Pinpoint the cell where the given text exists, returning its [x, y] midpoint coordinate. 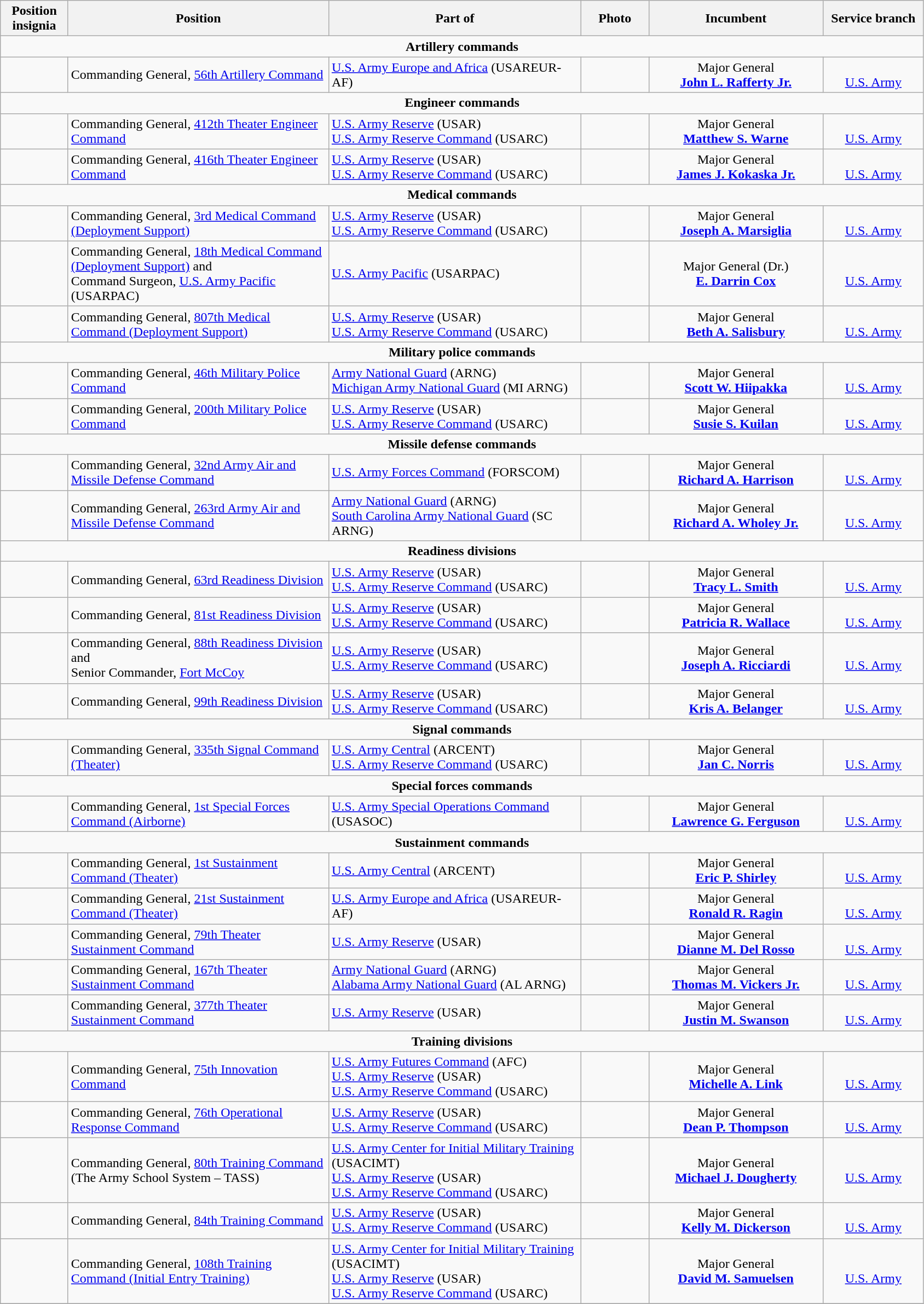
Commanding General, 1st Special Forces Command (Airborne) [198, 813]
Photo [615, 19]
Major GeneralDean P. Thompson [736, 1120]
Incumbent [736, 19]
Commanding General, 3rd Medical Command (Deployment Support) [198, 223]
Position [198, 19]
Army National Guard (ARNG) South Carolina Army National Guard (SC ARNG) [454, 516]
Major GeneralSusie S. Kuilan [736, 416]
Major GeneralBeth A. Salisbury [736, 324]
Major GeneralJan C. Norris [736, 758]
Major GeneralMatthew S. Warne [736, 131]
Major GeneralScott W. Hiipakka [736, 380]
Major GeneralDianne M. Del Rosso [736, 942]
Artillery commands [462, 47]
U.S. Army Forces Command (FORSCOM) [454, 473]
Commanding General, 21st Sustainment Command (Theater) [198, 905]
Service branch [874, 19]
Major GeneralRonald R. Ragin [736, 905]
Signal commands [462, 729]
Commanding General, 263rd Army Air and Missile Defense Command [198, 516]
U.S. Army Special Operations Command (USASOC) [454, 813]
Commanding General, 99th Readiness Division [198, 701]
Engineer commands [462, 103]
U.S. Army Central (ARCENT) [454, 870]
Commanding General, 84th Training Command [198, 1221]
Commanding General, 88th Readiness Division andSenior Commander, Fort McCoy [198, 658]
Commanding General, 76th Operational Response Command [198, 1120]
Major GeneralJohn L. Rafferty Jr. [736, 74]
Major GeneralMichael J. Dougherty [736, 1170]
Special forces commands [462, 786]
Major GeneralTracy L. Smith [736, 579]
Major GeneralPatricia R. Wallace [736, 615]
Commanding General, 18th Medical Command (Deployment Support) andCommand Surgeon, U.S. Army Pacific (USARPAC) [198, 274]
Commanding General, 377th Theater Sustainment Command [198, 1013]
Readiness divisions [462, 551]
Commanding General, 81st Readiness Division [198, 615]
Commanding General, 32nd Army Air and Missile Defense Command [198, 473]
Commanding General, 63rd Readiness Division [198, 579]
Commanding General, 807th Medical Command (Deployment Support) [198, 324]
Commanding General, 46th Military Police Command [198, 380]
Major GeneralJustin M. Swanson [736, 1013]
Major GeneralLawrence G. Ferguson [736, 813]
Commanding General, 167th Theater Sustainment Command [198, 978]
U.S. Army Pacific (USARPAC) [454, 274]
Commanding General, 416th Theater Engineer Command [198, 166]
Commanding General, 56th Artillery Command [198, 74]
Military police commands [462, 352]
Major GeneralRichard A. Wholey Jr. [736, 516]
Commanding General, 200th Military Police Command [198, 416]
Medical commands [462, 195]
Missile defense commands [462, 445]
Part of [454, 19]
Commanding General, 335th Signal Command (Theater) [198, 758]
Commanding General, 75th Innovation Command [198, 1077]
Training divisions [462, 1041]
Major GeneralJoseph A. Ricciardi [736, 658]
Major GeneralKelly M. Dickerson [736, 1221]
Major GeneralJames J. Kokaska Jr. [736, 166]
Major GeneralRichard A. Harrison [736, 473]
Commanding General, 1st Sustainment Command (Theater) [198, 870]
Major GeneralJoseph A. Marsiglia [736, 223]
Major GeneralKris A. Belanger [736, 701]
Major GeneralMichelle A. Link [736, 1077]
U.S. Army Central (ARCENT) U.S. Army Reserve Command (USARC) [454, 758]
Major GeneralDavid M. Samuelsen [736, 1271]
Commanding General, 412th Theater Engineer Command [198, 131]
Commanding General, 80th Training Command (The Army School System – TASS) [198, 1170]
Army National Guard (ARNG) Michigan Army National Guard (MI ARNG) [454, 380]
U.S. Army Futures Command (AFC) U.S. Army Reserve (USAR) U.S. Army Reserve Command (USARC) [454, 1077]
Major GeneralEric P. Shirley [736, 870]
Army National Guard (ARNG) Alabama Army National Guard (AL ARNG) [454, 978]
Major General (Dr.)E. Darrin Cox [736, 274]
Major GeneralThomas M. Vickers Jr. [736, 978]
Sustainment commands [462, 842]
Commanding General, 79th Theater Sustainment Command [198, 942]
Commanding General, 108th Training Command (Initial Entry Training) [198, 1271]
Position insignia [34, 19]
